Extract the (x, y) coordinate from the center of the cell holding the provided text.  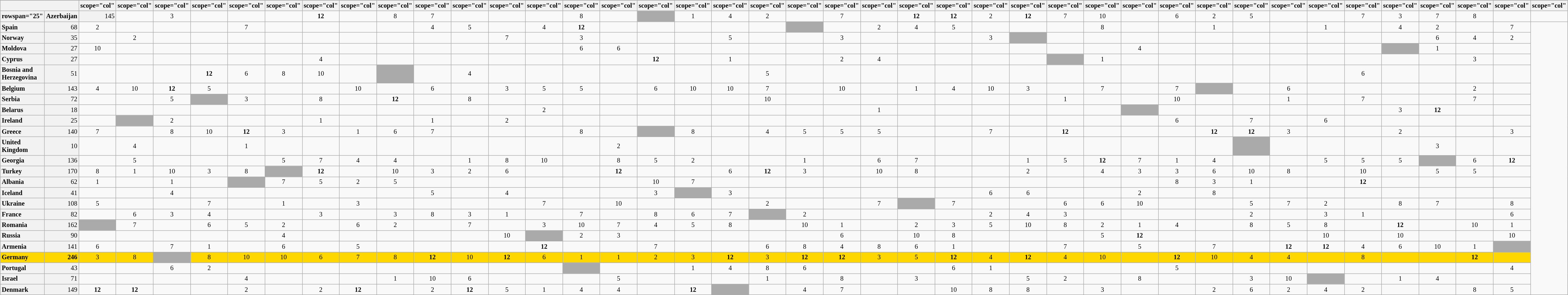
25 (61, 121)
108 (61, 203)
71 (61, 279)
140 (61, 132)
Denmark (22, 290)
149 (61, 290)
Belgium (22, 88)
Belarus (22, 110)
72 (61, 99)
136 (61, 161)
Georgia (22, 161)
rowspan="25" (22, 16)
Albania (22, 182)
90 (61, 236)
Germany (22, 257)
Turkey (22, 171)
170 (61, 171)
162 (61, 225)
Ukraine (22, 203)
Azerbaijan (61, 16)
Armenia (22, 246)
143 (61, 88)
Bosnia and Herzegovina (22, 74)
62 (61, 182)
Norway (22, 38)
Spain (22, 27)
Moldova (22, 49)
35 (61, 38)
Cyprus (22, 59)
Romania (22, 225)
Greece (22, 132)
France (22, 214)
Iceland (22, 193)
Russia (22, 236)
43 (61, 268)
Serbia (22, 99)
18 (61, 110)
145 (98, 16)
United Kingdom (22, 146)
Portugal (22, 268)
141 (61, 246)
246 (61, 257)
51 (61, 74)
82 (61, 214)
Israel (22, 279)
68 (61, 27)
41 (61, 193)
Ireland (22, 121)
